From the cell containing the given text, extract its center point as [x, y] coordinate. 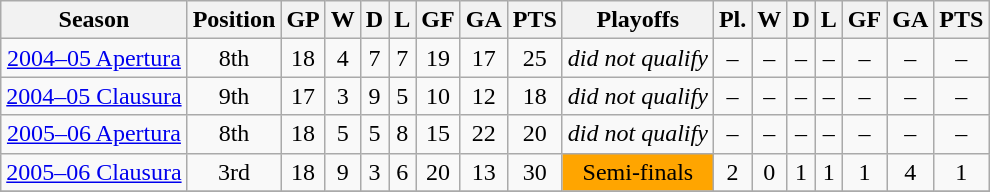
22 [484, 134]
12 [484, 96]
8 [402, 134]
3rd [234, 172]
13 [484, 172]
6 [402, 172]
Pl. [732, 20]
Playoffs [638, 20]
25 [534, 58]
10 [438, 96]
2005–06 Clausura [94, 172]
2004–05 Clausura [94, 96]
Season [94, 20]
9th [234, 96]
2005–06 Apertura [94, 134]
2 [732, 172]
Semi-finals [638, 172]
0 [770, 172]
19 [438, 58]
2004–05 Apertura [94, 58]
15 [438, 134]
30 [534, 172]
Position [234, 20]
GP [303, 20]
